Pinpoint the cell where the given text exists, returning its [X, Y] midpoint coordinate. 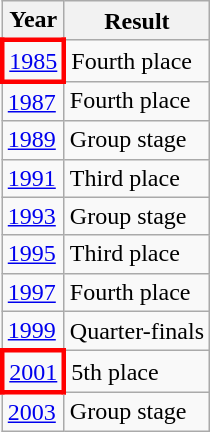
1995 [33, 254]
Year [33, 21]
Quarter-finals [136, 331]
5th place [136, 372]
1997 [33, 292]
1991 [33, 178]
1989 [33, 140]
1993 [33, 216]
2003 [33, 412]
1985 [33, 60]
2001 [33, 372]
Result [136, 21]
1999 [33, 331]
1987 [33, 101]
